Scan for the cell matching the given text and deliver its (X, Y) coordinate at center. 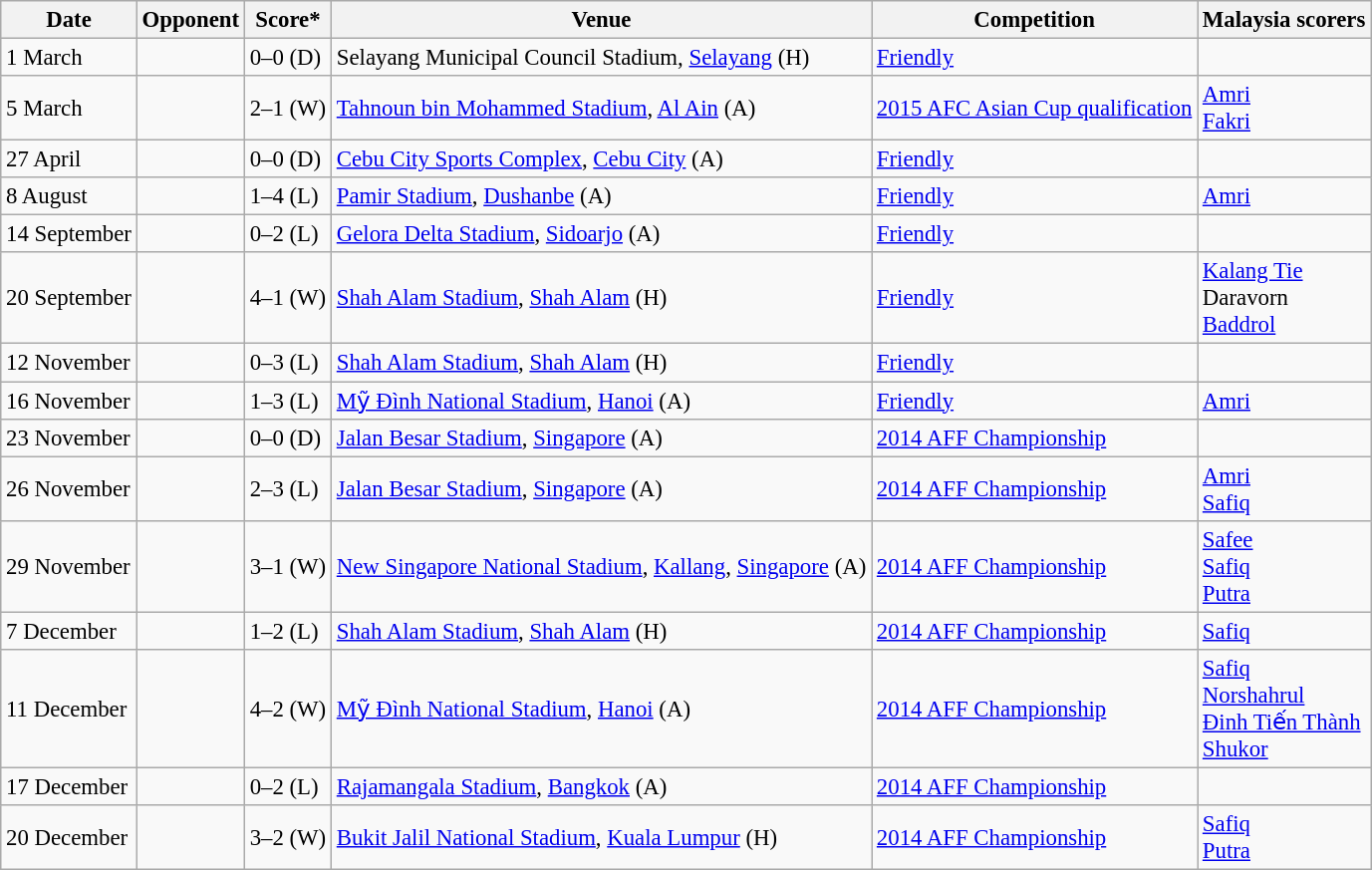
Amri Fakri (1284, 108)
Selayang Municipal Council Stadium, Selayang (H) (601, 58)
3–2 (W) (287, 837)
2015 AFC Asian Cup qualification (1034, 108)
12 November (69, 363)
2–3 (L) (287, 488)
26 November (69, 488)
Safee Safiq Putra (1284, 566)
4–1 (W) (287, 299)
27 April (69, 159)
Malaysia scorers (1284, 20)
3–1 (W) (287, 566)
Safiq Putra (1284, 837)
Kalang Tie Daravorn Baddrol (1284, 299)
Competition (1034, 20)
Safiq Norshahrul Đinh Tiến Thành Shukor (1284, 710)
Score* (287, 20)
Opponent (190, 20)
Rajamangala Stadium, Bangkok (A) (601, 786)
1 March (69, 58)
8 August (69, 196)
Date (69, 20)
5 March (69, 108)
4–2 (W) (287, 710)
20 December (69, 837)
Bukit Jalil National Stadium, Kuala Lumpur (H) (601, 837)
14 September (69, 234)
Cebu City Sports Complex, Cebu City (A) (601, 159)
Safiq (1284, 631)
1–4 (L) (287, 196)
16 November (69, 401)
Amri Safiq (1284, 488)
20 September (69, 299)
Tahnoun bin Mohammed Stadium, Al Ain (A) (601, 108)
New Singapore National Stadium, Kallang, Singapore (A) (601, 566)
Venue (601, 20)
Gelora Delta Stadium, Sidoarjo (A) (601, 234)
23 November (69, 437)
11 December (69, 710)
Pamir Stadium, Dushanbe (A) (601, 196)
29 November (69, 566)
0–3 (L) (287, 363)
1–3 (L) (287, 401)
1–2 (L) (287, 631)
7 December (69, 631)
2–1 (W) (287, 108)
17 December (69, 786)
